Output the (x, y) coordinate of the center of the cell containing the given text.  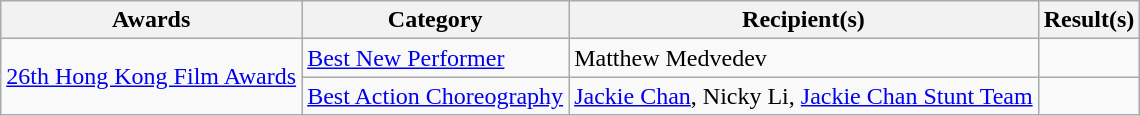
Best New Performer (436, 58)
Best Action Choreography (436, 96)
Recipient(s) (804, 20)
Result(s) (1089, 20)
Category (436, 20)
Matthew Medvedev (804, 58)
Awards (152, 20)
Jackie Chan, Nicky Li, Jackie Chan Stunt Team (804, 96)
26th Hong Kong Film Awards (152, 77)
